For the text-containing cell, return its midpoint in (x, y) coordinate format. 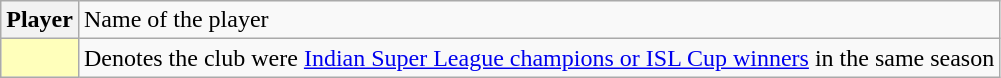
Name of the player (538, 20)
Player (40, 20)
Denotes the club were Indian Super League champions or ISL Cup winners in the same season (538, 58)
